Identify which cell holds the provided text, then report its [X, Y] central coordinate. 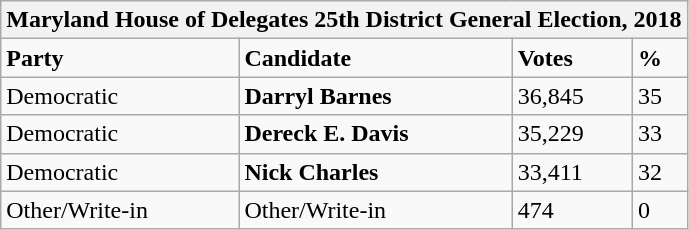
% [660, 58]
35,229 [572, 134]
Party [120, 58]
33,411 [572, 172]
0 [660, 210]
Candidate [376, 58]
36,845 [572, 96]
Votes [572, 58]
Nick Charles [376, 172]
474 [572, 210]
Dereck E. Davis [376, 134]
32 [660, 172]
35 [660, 96]
33 [660, 134]
Darryl Barnes [376, 96]
Maryland House of Delegates 25th District General Election, 2018 [344, 20]
